Identify which cell holds the provided text, then report its [x, y] central coordinate. 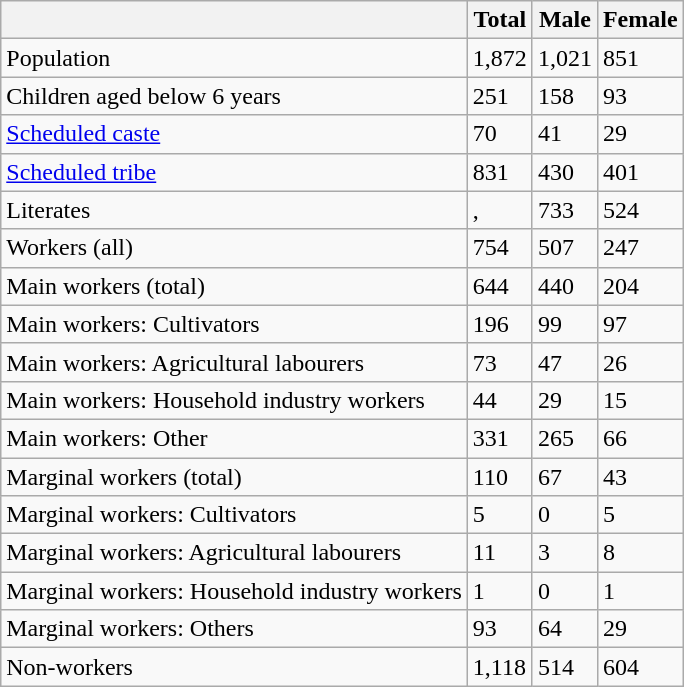
110 [500, 477]
1,872 [500, 58]
754 [500, 248]
331 [500, 438]
11 [500, 553]
8 [640, 553]
251 [500, 96]
44 [500, 400]
Population [234, 58]
Literates [234, 210]
Female [640, 20]
Scheduled tribe [234, 172]
204 [640, 286]
507 [564, 248]
43 [640, 477]
1,021 [564, 58]
Non-workers [234, 667]
Main workers: Agricultural labourers [234, 362]
66 [640, 438]
Male [564, 20]
196 [500, 324]
440 [564, 286]
97 [640, 324]
73 [500, 362]
, [500, 210]
604 [640, 667]
26 [640, 362]
Marginal workers: Others [234, 629]
Main workers: Cultivators [234, 324]
Marginal workers (total) [234, 477]
Marginal workers: Household industry workers [234, 591]
Workers (all) [234, 248]
430 [564, 172]
67 [564, 477]
47 [564, 362]
831 [500, 172]
247 [640, 248]
265 [564, 438]
733 [564, 210]
Scheduled caste [234, 134]
Total [500, 20]
401 [640, 172]
Marginal workers: Cultivators [234, 515]
Children aged below 6 years [234, 96]
851 [640, 58]
Marginal workers: Agricultural labourers [234, 553]
158 [564, 96]
Main workers: Household industry workers [234, 400]
644 [500, 286]
15 [640, 400]
524 [640, 210]
3 [564, 553]
99 [564, 324]
Main workers (total) [234, 286]
64 [564, 629]
Main workers: Other [234, 438]
514 [564, 667]
70 [500, 134]
1,118 [500, 667]
41 [564, 134]
